Provide the [X, Y] coordinate of the cell's center where the given text is located.  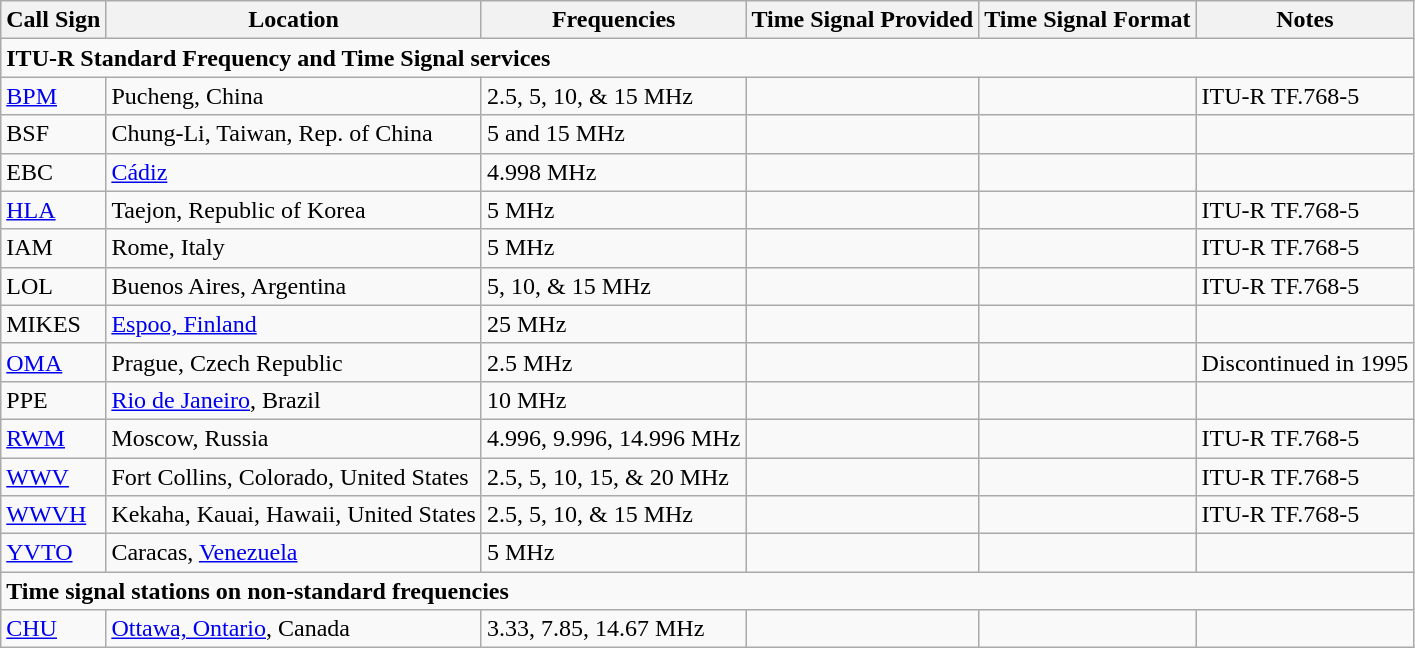
Rio de Janeiro, Brazil [294, 400]
5, 10, & 15 MHz [613, 286]
Kekaha, Kauai, Hawaii, United States [294, 515]
MIKES [54, 324]
Time Signal Format [1088, 20]
3.33, 7.85, 14.67 MHz [613, 629]
Time Signal Provided [862, 20]
IAM [54, 248]
Cádiz [294, 172]
10 MHz [613, 400]
Prague, Czech Republic [294, 362]
Rome, Italy [294, 248]
EBC [54, 172]
Time signal stations on non-standard frequencies [708, 591]
Location [294, 20]
HLA [54, 210]
4.996, 9.996, 14.996 MHz [613, 438]
Call Sign [54, 20]
Discontinued in 1995 [1305, 362]
Chung-Li, Taiwan, Rep. of China [294, 134]
2.5, 5, 10, 15, & 20 MHz [613, 477]
OMA [54, 362]
PPE [54, 400]
Moscow, Russia [294, 438]
RWM [54, 438]
ITU-R Standard Frequency and Time Signal services [708, 58]
Caracas, Venezuela [294, 553]
WWV [54, 477]
BPM [54, 96]
5 and 15 MHz [613, 134]
Fort Collins, Colorado, United States [294, 477]
BSF [54, 134]
Notes [1305, 20]
Buenos Aires, Argentina [294, 286]
YVTO [54, 553]
Taejon, Republic of Korea [294, 210]
4.998 MHz [613, 172]
Espoo, Finland [294, 324]
Frequencies [613, 20]
CHU [54, 629]
WWVH [54, 515]
Pucheng, China [294, 96]
2.5 MHz [613, 362]
LOL [54, 286]
25 MHz [613, 324]
Ottawa, Ontario, Canada [294, 629]
